For the text-containing cell, return its midpoint in (X, Y) coordinate format. 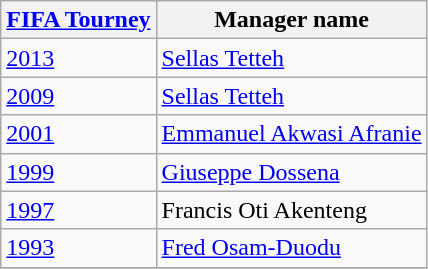
1997 (78, 210)
1993 (78, 248)
2001 (78, 134)
FIFA Tourney (78, 20)
1999 (78, 172)
2013 (78, 58)
2009 (78, 96)
Manager name (292, 20)
Giuseppe Dossena (292, 172)
Emmanuel Akwasi Afranie (292, 134)
Francis Oti Akenteng (292, 210)
Fred Osam-Duodu (292, 248)
